Capture the cell that displays the provided text and extract its [x, y] central coordinate. 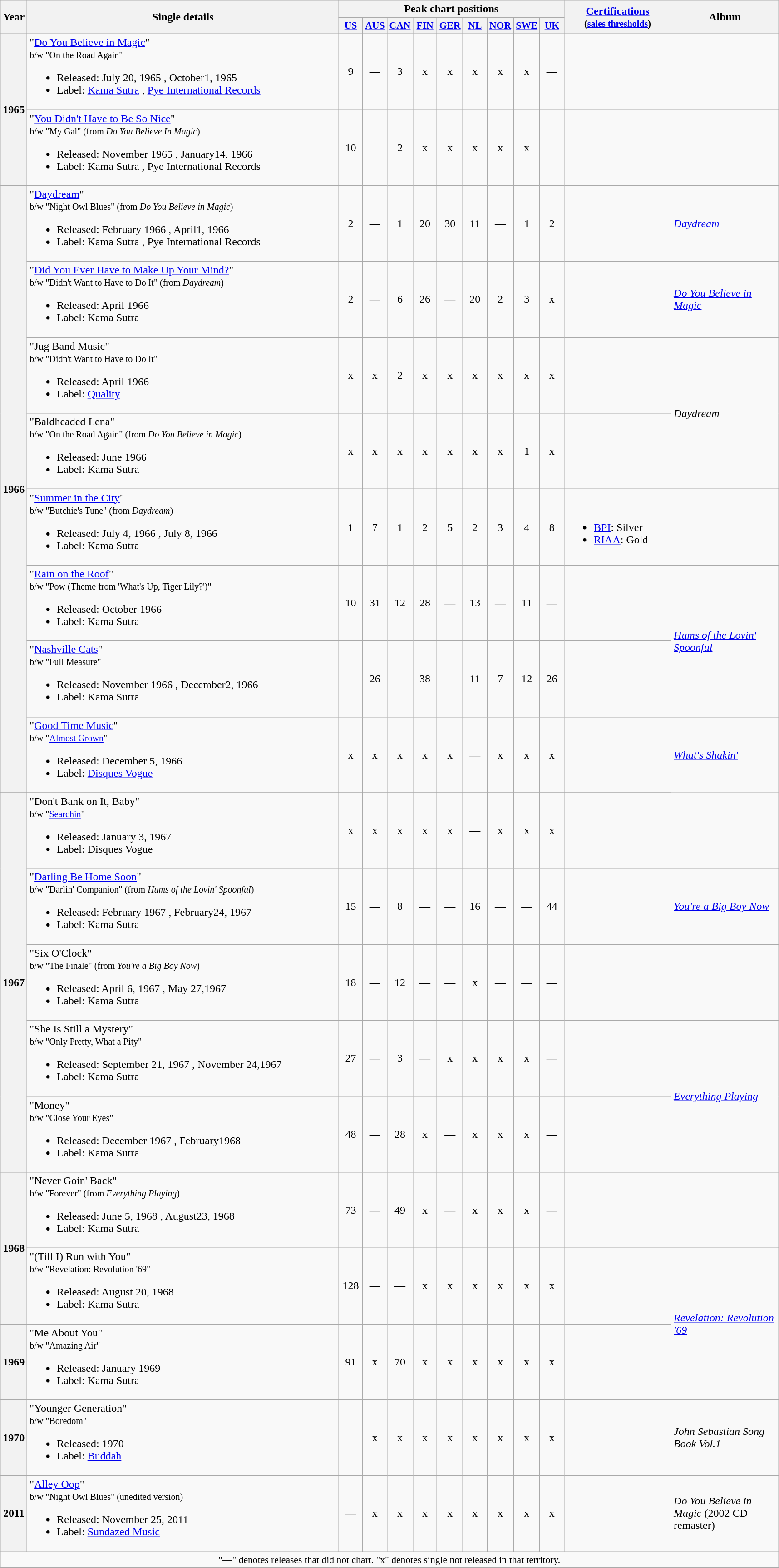
SWE [527, 26]
"Don't Bank on It, Baby"b/w "Searchin"Released: January 3, 1967 Label: Disques Vogue [183, 830]
Revelation: Revolution '69 [725, 1324]
GER [450, 26]
1968 [14, 1248]
48 [350, 1134]
1970 [14, 1438]
John Sebastian Song Book Vol.1 [725, 1438]
91 [350, 1362]
FIN [425, 26]
AUS [375, 26]
16 [475, 907]
Do You Believe in Magic (2002 CD remaster) [725, 1513]
Everything Playing [725, 1096]
1966 [14, 489]
"Darling Be Home Soon"b/w "Darlin' Companion" (from Hums of the Lovin' Spoonful)Released: February 1967 , February24, 1967 Label: Kama Sutra [183, 907]
1967 [14, 982]
"(Till I) Run with You"b/w "Revelation: Revolution '69"Released: August 20, 1968 Label: Kama Sutra [183, 1285]
Single details [183, 17]
"Six O'Clock"b/w "The Finale" (from You're a Big Boy Now)Released: April 6, 1967 , May 27,1967 Label: Kama Sutra [183, 982]
"Summer in the City"b/w "Butchie's Tune" (from Daydream)Released: July 4, 1966 , July 8, 1966 Label: Kama Sutra [183, 527]
CAN [400, 26]
"She Is Still a Mystery"b/w "Only Pretty, What a Pity"Released: September 21, 1967 , November 24,1967 Label: Kama Sutra [183, 1058]
1965 [14, 109]
13 [475, 603]
"Jug Band Music"b/w "Didn't Want to Have to Do It"Released: April 1966 Label: Quality [183, 375]
"—" denotes releases that did not chart. "x" denotes single not released in that territory. [389, 1560]
49 [400, 1210]
18 [350, 982]
"Alley Oop"b/w "Night Owl Blues" (unedited version)Released: November 25, 2011 Label: Sundazed Music [183, 1513]
BPI: SilverRIAA: Gold [618, 527]
73 [350, 1210]
Peak chart positions [451, 9]
"Younger Generation"b/w "Boredom"Released: 1970 Label: Buddah [183, 1438]
What's Shakin' [725, 755]
"Daydream"b/w "Night Owl Blues" (from Do You Believe in Magic)Released: February 1966 , April1, 1966 Label: Kama Sutra , Pye International Records [183, 223]
30 [450, 223]
1969 [14, 1362]
"Good Time Music"b/w "Almost Grown"Released: December 5, 1966 Label: Disques Vogue [183, 755]
"Never Goin' Back"b/w "Forever" (from Everything Playing)Released: June 5, 1968 , August23, 1968 Label: Kama Sutra [183, 1210]
6 [400, 300]
38 [425, 679]
Album [725, 17]
9 [350, 72]
"Money"b/w "Close Your Eyes"Released: December 1967 , February1968 Label: Kama Sutra [183, 1134]
NOR [500, 26]
"Nashville Cats"b/w "Full Measure"Released: November 1966 , December2, 1966 Label: Kama Sutra [183, 679]
"Me About You"b/w "Amazing Air"Released: January 1969 Label: Kama Sutra [183, 1362]
27 [350, 1058]
Hums of the Lovin' Spoonful [725, 641]
"Did You Ever Have to Make Up Your Mind?"b/w "Didn't Want to Have to Do It" (from Daydream)Released: April 1966 Label: Kama Sutra [183, 300]
44 [552, 907]
"Baldheaded Lena"b/w "On the Road Again" (from Do You Believe in Magic)Released: June 1966 Label: Kama Sutra [183, 452]
NL [475, 26]
128 [350, 1285]
4 [527, 527]
5 [450, 527]
"Do You Believe in Magic"b/w "On the Road Again"Released: July 20, 1965 , October1, 1965 Label: Kama Sutra , Pye International Records [183, 72]
You're a Big Boy Now [725, 907]
70 [400, 1362]
US [350, 26]
Certifications(sales thresholds) [618, 17]
15 [350, 907]
2011 [14, 1513]
31 [375, 603]
Year [14, 17]
UK [552, 26]
Do You Believe in Magic [725, 300]
"Rain on the Roof"b/w "Pow (Theme from 'What's Up, Tiger Lily?')"Released: October 1966 Label: Kama Sutra [183, 603]
